Locate the cell with the specified text and output its (X, Y) center coordinate. 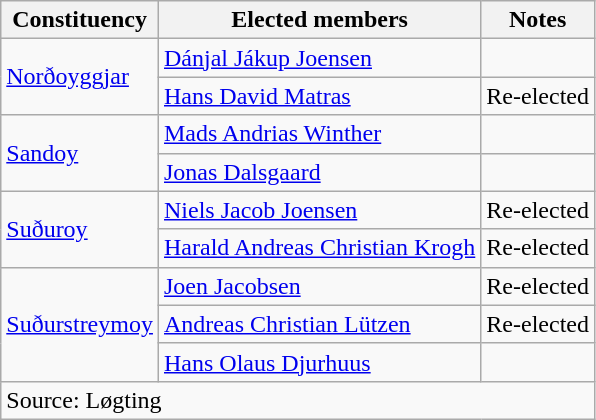
Joen Jacobsen (319, 286)
Source: Løgting (298, 400)
Dánjal Jákup Joensen (319, 58)
Harald Andreas Christian Krogh (319, 248)
Mads Andrias Winther (319, 134)
Jonas Dalsgaard (319, 172)
Andreas Christian Lützen (319, 324)
Hans David Matras (319, 96)
Hans Olaus Djurhuus (319, 362)
Notes (538, 20)
Niels Jacob Joensen (319, 210)
Sandoy (80, 153)
Suðuroy (80, 229)
Elected members (319, 20)
Constituency (80, 20)
Suðurstreymoy (80, 324)
Norðoyggjar (80, 77)
